Search for the cell housing the specified text and yield its (x, y) center coordinate. 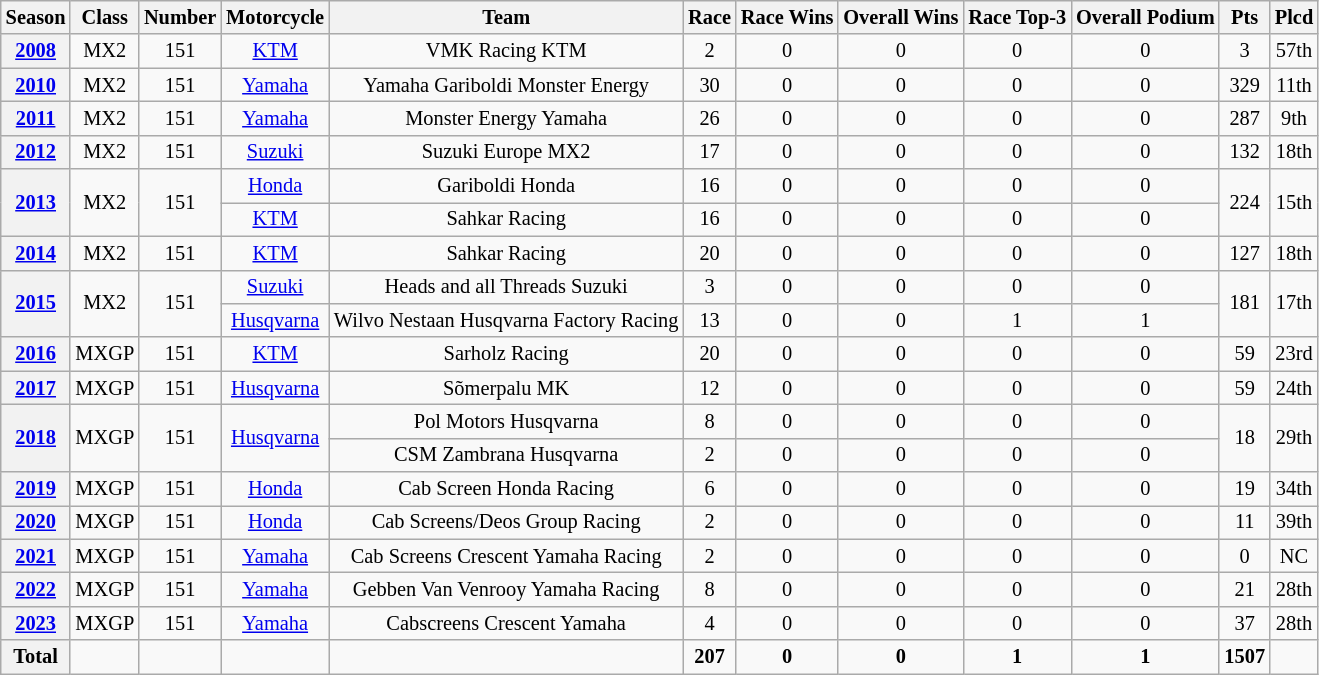
2013 (36, 202)
11 (1244, 522)
Sõmerpalu MK (506, 388)
37 (1244, 623)
132 (1244, 152)
329 (1244, 85)
Pol Motors Husqvarna (506, 421)
181 (1244, 304)
Season (36, 17)
207 (710, 657)
2017 (36, 388)
57th (1294, 51)
Plcd (1294, 17)
Race Top-3 (1017, 17)
11th (1294, 85)
Cab Screens/Deos Group Racing (506, 522)
Gebben Van Venrooy Yamaha Racing (506, 589)
18 (1244, 438)
NC (1294, 556)
17th (1294, 304)
34th (1294, 489)
Race (710, 17)
Yamaha Gariboldi Monster Energy (506, 85)
2018 (36, 438)
Motorcycle (275, 17)
Gariboldi Honda (506, 186)
Class (104, 17)
9th (1294, 118)
Pts (1244, 17)
2020 (36, 522)
VMK Racing KTM (506, 51)
Monster Energy Yamaha (506, 118)
26 (710, 118)
2010 (36, 85)
2023 (36, 623)
23rd (1294, 354)
21 (1244, 589)
2015 (36, 304)
13 (710, 320)
29th (1294, 438)
2021 (36, 556)
4 (710, 623)
Team (506, 17)
2014 (36, 253)
2012 (36, 152)
39th (1294, 522)
224 (1244, 202)
2022 (36, 589)
1507 (1244, 657)
Cab Screen Honda Racing (506, 489)
24th (1294, 388)
2008 (36, 51)
2011 (36, 118)
2016 (36, 354)
287 (1244, 118)
CSM Zambrana Husqvarna (506, 455)
Overall Wins (900, 17)
17 (710, 152)
2019 (36, 489)
15th (1294, 202)
Heads and all Threads Suzuki (506, 287)
Wilvo Nestaan Husqvarna Factory Racing (506, 320)
6 (710, 489)
Race Wins (787, 17)
30 (710, 85)
Cabscreens Crescent Yamaha (506, 623)
Number (180, 17)
Sarholz Racing (506, 354)
Suzuki Europe MX2 (506, 152)
Cab Screens Crescent Yamaha Racing (506, 556)
Overall Podium (1145, 17)
19 (1244, 489)
12 (710, 388)
Total (36, 657)
127 (1244, 253)
